Find where the given text appears and provide that cell's center as [x, y] coordinate. 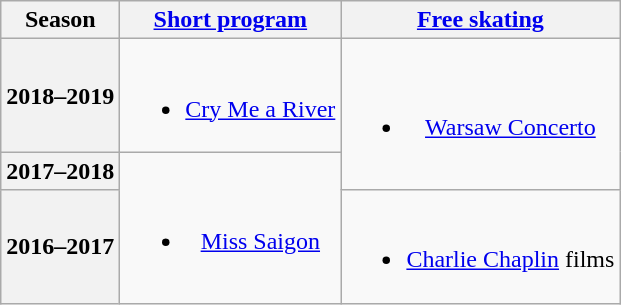
Warsaw Concerto [480, 114]
2016–2017 [60, 246]
Season [60, 20]
Short program [230, 20]
Cry Me a River [230, 96]
2017–2018 [60, 171]
Miss Saigon [230, 228]
Charlie Chaplin films [480, 246]
2018–2019 [60, 96]
Free skating [480, 20]
